For the text-containing cell, return its midpoint in [x, y] coordinate format. 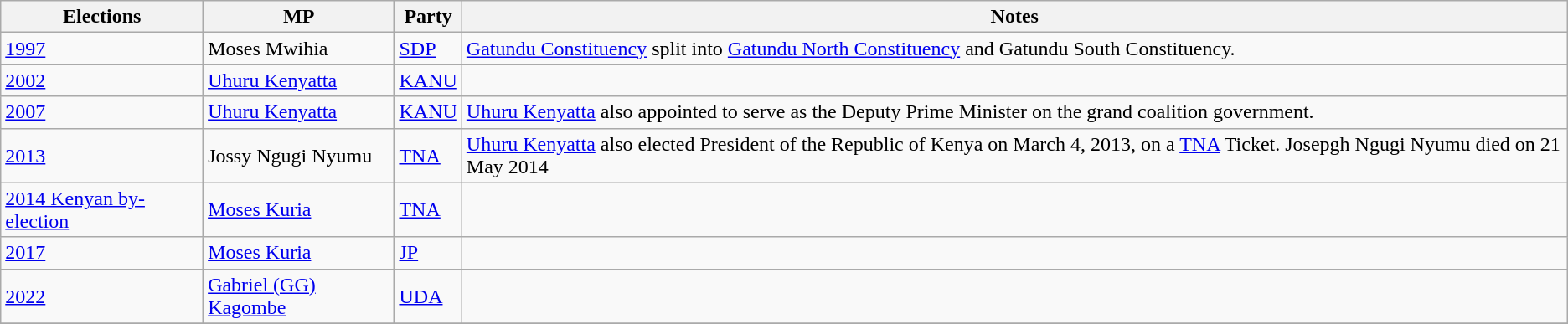
2022 [102, 296]
UDA [428, 296]
2002 [102, 80]
Uhuru Kenyatta also appointed to serve as the Deputy Prime Minister on the grand coalition government. [1014, 112]
JP [428, 253]
2014 Kenyan by-election [102, 209]
Notes [1014, 17]
1997 [102, 49]
Party [428, 17]
Moses Mwihia [299, 49]
Gabriel (GG) Kagombe [299, 296]
2007 [102, 112]
MP [299, 17]
2017 [102, 253]
2013 [102, 156]
Jossy Ngugi Nyumu [299, 156]
SDP [428, 49]
Elections [102, 17]
Uhuru Kenyatta also elected President of the Republic of Kenya on March 4, 2013, on a TNA Ticket. Josepgh Ngugi Nyumu died on 21 May 2014 [1014, 156]
Gatundu Constituency split into Gatundu North Constituency and Gatundu South Constituency. [1014, 49]
